Identify which cell holds the provided text, then report its [x, y] central coordinate. 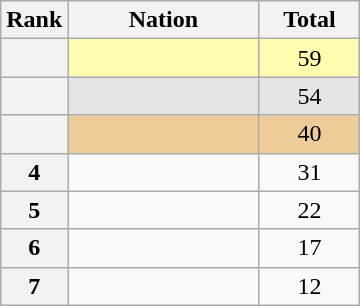
59 [310, 58]
5 [34, 210]
12 [310, 286]
7 [34, 286]
40 [310, 134]
17 [310, 248]
Rank [34, 20]
54 [310, 96]
Total [310, 20]
4 [34, 172]
Nation [164, 20]
6 [34, 248]
31 [310, 172]
22 [310, 210]
